Detect which cell encompasses the target text, then output its (X, Y) center coordinate. 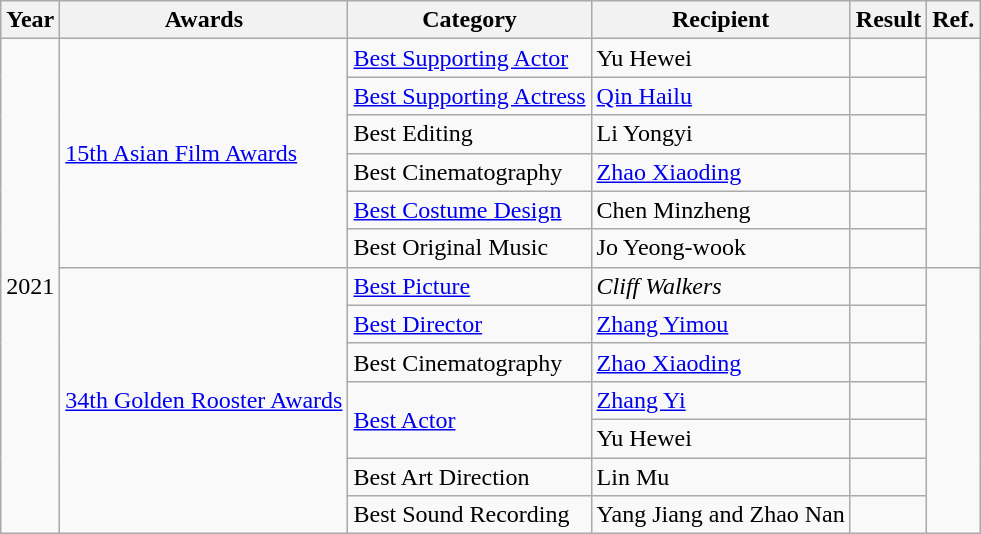
2021 (30, 286)
Yang Jiang and Zhao Nan (720, 515)
Best Director (470, 324)
Li Yongyi (720, 134)
Awards (204, 20)
Best Sound Recording (470, 515)
Result (888, 20)
Zhang Yimou (720, 324)
Best Original Music (470, 248)
Recipient (720, 20)
Best Actor (470, 419)
Best Art Direction (470, 477)
Lin Mu (720, 477)
Best Supporting Actor (470, 58)
Best Supporting Actress (470, 96)
34th Golden Rooster Awards (204, 400)
Chen Minzheng (720, 210)
Best Editing (470, 134)
Ref. (954, 20)
Best Picture (470, 286)
Jo Yeong-wook (720, 248)
Qin Hailu (720, 96)
Year (30, 20)
Category (470, 20)
Zhang Yi (720, 400)
15th Asian Film Awards (204, 153)
Cliff Walkers (720, 286)
Best Costume Design (470, 210)
